Identify which cell holds the provided text, then report its [x, y] central coordinate. 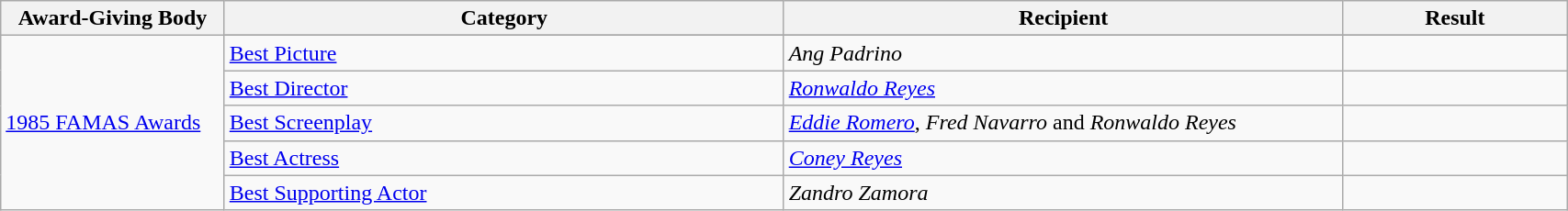
Best Picture [503, 53]
Best Director [503, 88]
Ronwaldo Reyes [1064, 88]
Result [1455, 18]
Best Actress [503, 158]
Zandro Zamora [1064, 193]
Recipient [1064, 18]
Award-Giving Body [113, 18]
Eddie Romero, Fred Navarro and Ronwaldo Reyes [1064, 123]
Category [503, 18]
Ang Padrino [1064, 53]
1985 FAMAS Awards [113, 123]
Best Screenplay [503, 123]
Coney Reyes [1064, 158]
Best Supporting Actor [503, 193]
